Locate the cell with the specified text and output its (x, y) center coordinate. 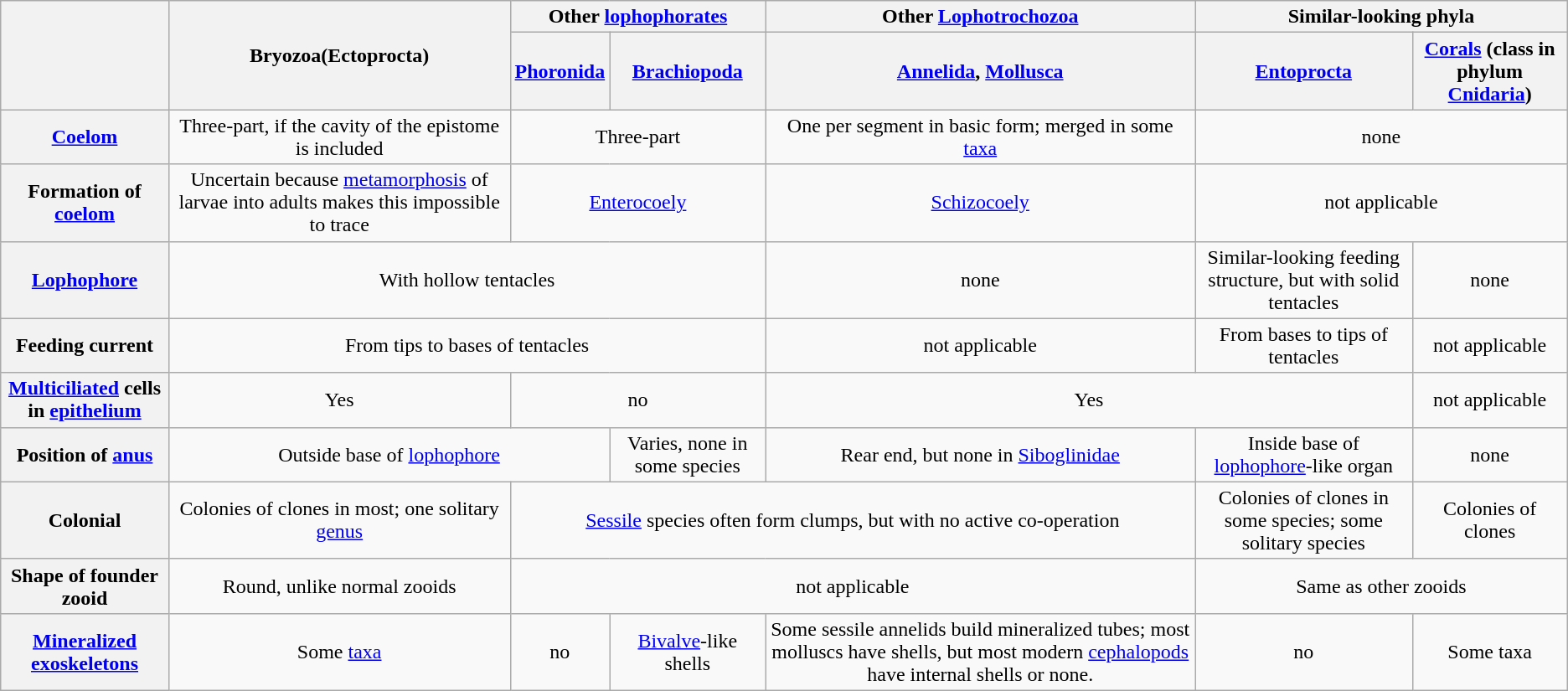
Some sessile annelids build mineralized tubes; most molluscs have shells, but most modern cephalopods have internal shells or none. (980, 652)
From bases to tips of tentacles (1303, 345)
Colonies of clones (1489, 520)
Colonial (85, 520)
Bryozoa(Ectoprocta) (339, 55)
Three-part (638, 137)
From tips to bases of tentacles (467, 345)
Feeding current (85, 345)
One per segment in basic form; merged in some taxa (980, 137)
Position of anus (85, 454)
Entoprocta (1303, 71)
Similar-looking phyla (1382, 17)
Same as other zooids (1382, 586)
Multiciliated cells in epithelium (85, 400)
Outside base of lophophore (389, 454)
Shape of founder zooid (85, 586)
Inside base of lophophore-like organ (1303, 454)
Annelida, Mollusca (980, 71)
Brachiopoda (688, 71)
Uncertain because metamorphosis of larvae into adults makes this impossible to trace (339, 203)
Lophophore (85, 280)
Round, unlike normal zooids (339, 586)
Mineralized exoskeletons (85, 652)
Similar-looking feeding structure, but with solid tentacles (1303, 280)
Phoronida (560, 71)
Bivalve-like shells (688, 652)
Other Lophotrochozoa (980, 17)
Other lophophorates (638, 17)
Three-part, if the cavity of the epistome is included (339, 137)
Sessile species often form clumps, but with no active co-operation (853, 520)
Colonies of clones in most; one solitary genus (339, 520)
Enterocoely (638, 203)
With hollow tentacles (467, 280)
Colonies of clones in some species; some solitary species (1303, 520)
Schizocoely (980, 203)
Formation of coelom (85, 203)
Coelom (85, 137)
Rear end, but none in Siboglinidae (980, 454)
Varies, none in some species (688, 454)
Corals (class in phylum Cnidaria) (1489, 71)
